For the text-containing cell, return its midpoint in [X, Y] coordinate format. 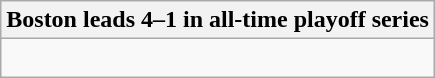
Boston leads 4–1 in all-time playoff series [218, 20]
